Locate the cell with the specified text and output its (x, y) center coordinate. 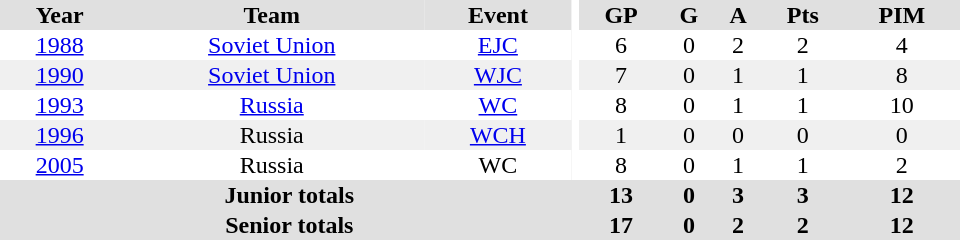
1996 (60, 135)
WCH (498, 135)
1988 (60, 45)
17 (622, 225)
A (738, 15)
GP (622, 15)
EJC (498, 45)
Team (272, 15)
Junior totals (290, 195)
10 (902, 105)
Event (498, 15)
7 (622, 75)
4 (902, 45)
2005 (60, 165)
Pts (803, 15)
13 (622, 195)
WJC (498, 75)
Year (60, 15)
Senior totals (290, 225)
6 (622, 45)
1990 (60, 75)
G (690, 15)
1993 (60, 105)
PIM (902, 15)
